Identify which cell holds the provided text, then report its (x, y) central coordinate. 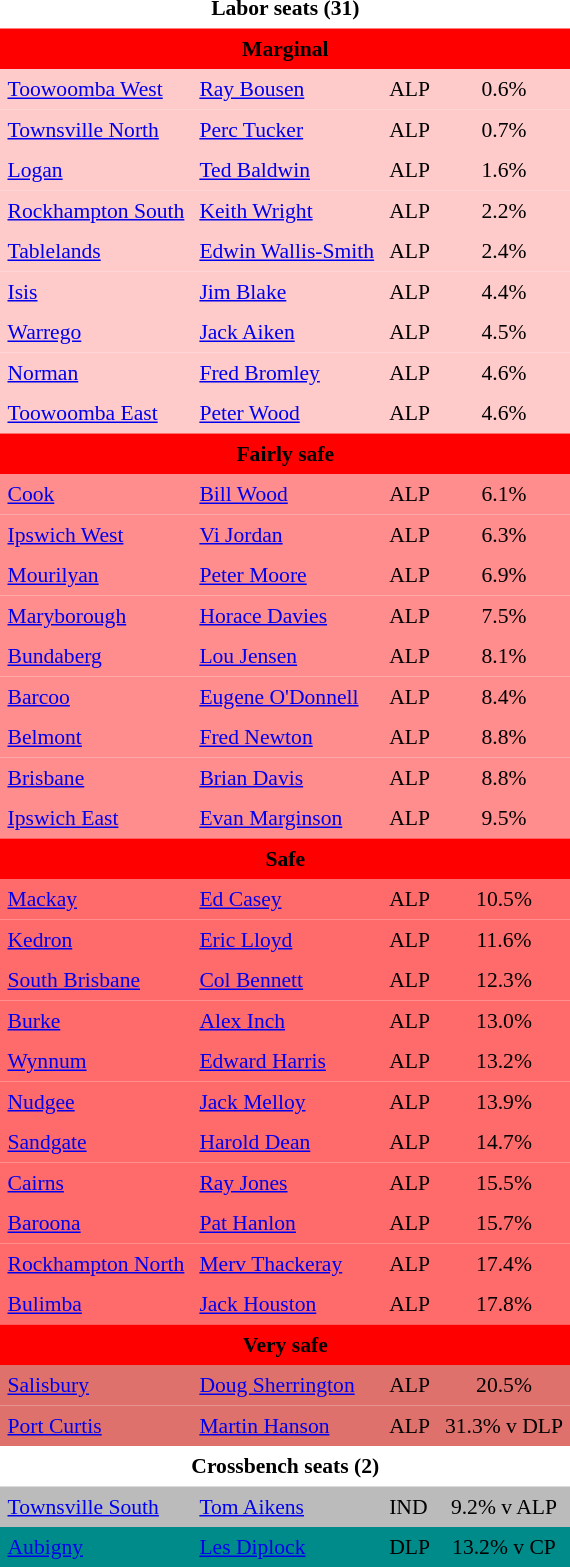
15.5% (504, 1182)
Logan (96, 170)
Salisbury (96, 1385)
Mackay (96, 899)
Bill Wood (287, 494)
9.5% (504, 818)
12.3% (504, 980)
Warrego (96, 332)
0.7% (504, 129)
Kedron (96, 939)
IND (410, 1506)
Cook (96, 494)
Bundaberg (96, 656)
10.5% (504, 899)
Edwin Wallis-Smith (287, 251)
Cairns (96, 1182)
Townsville North (96, 129)
0.6% (504, 89)
Norman (96, 372)
Brisbane (96, 777)
8.1% (504, 656)
Lou Jensen (287, 656)
Mourilyan (96, 575)
Fred Newton (287, 737)
Jim Blake (287, 291)
Wynnum (96, 1061)
Merv Thackeray (287, 1263)
South Brisbane (96, 980)
Ed Casey (287, 899)
9.2% v ALP (504, 1506)
Belmont (96, 737)
4.4% (504, 291)
Vi Jordan (287, 534)
17.4% (504, 1263)
Evan Marginson (287, 818)
Rockhampton South (96, 210)
6.1% (504, 494)
Toowoomba West (96, 89)
13.9% (504, 1101)
2.2% (504, 210)
Harold Dean (287, 1142)
Bulimba (96, 1304)
Barcoo (96, 696)
Martin Hanson (287, 1425)
Edward Harris (287, 1061)
20.5% (504, 1385)
Eric Lloyd (287, 939)
Fred Bromley (287, 372)
14.7% (504, 1142)
Eugene O'Donnell (287, 696)
11.6% (504, 939)
13.2% (504, 1061)
DLP (410, 1547)
Jack Houston (287, 1304)
7.5% (504, 615)
Jack Aiken (287, 332)
Toowoomba East (96, 413)
13.0% (504, 1020)
Ipswich West (96, 534)
Jack Melloy (287, 1101)
Peter Moore (287, 575)
Doug Sherrington (287, 1385)
Tom Aikens (287, 1506)
Perc Tucker (287, 129)
13.2% v CP (504, 1547)
Maryborough (96, 615)
6.3% (504, 534)
Pat Hanlon (287, 1223)
Ted Baldwin (287, 170)
2.4% (504, 251)
Sandgate (96, 1142)
Rockhampton North (96, 1263)
Col Bennett (287, 980)
15.7% (504, 1223)
6.9% (504, 575)
Ray Jones (287, 1182)
1.6% (504, 170)
31.3% v DLP (504, 1425)
Baroona (96, 1223)
Nudgee (96, 1101)
Burke (96, 1020)
8.4% (504, 696)
Alex Inch (287, 1020)
17.8% (504, 1304)
Peter Wood (287, 413)
Port Curtis (96, 1425)
Keith Wright (287, 210)
Les Diplock (287, 1547)
Isis (96, 291)
Townsville South (96, 1506)
Horace Davies (287, 615)
Tablelands (96, 251)
Ipswich East (96, 818)
Aubigny (96, 1547)
Brian Davis (287, 777)
4.5% (504, 332)
Ray Bousen (287, 89)
